Search for the cell housing the specified text and yield its (x, y) center coordinate. 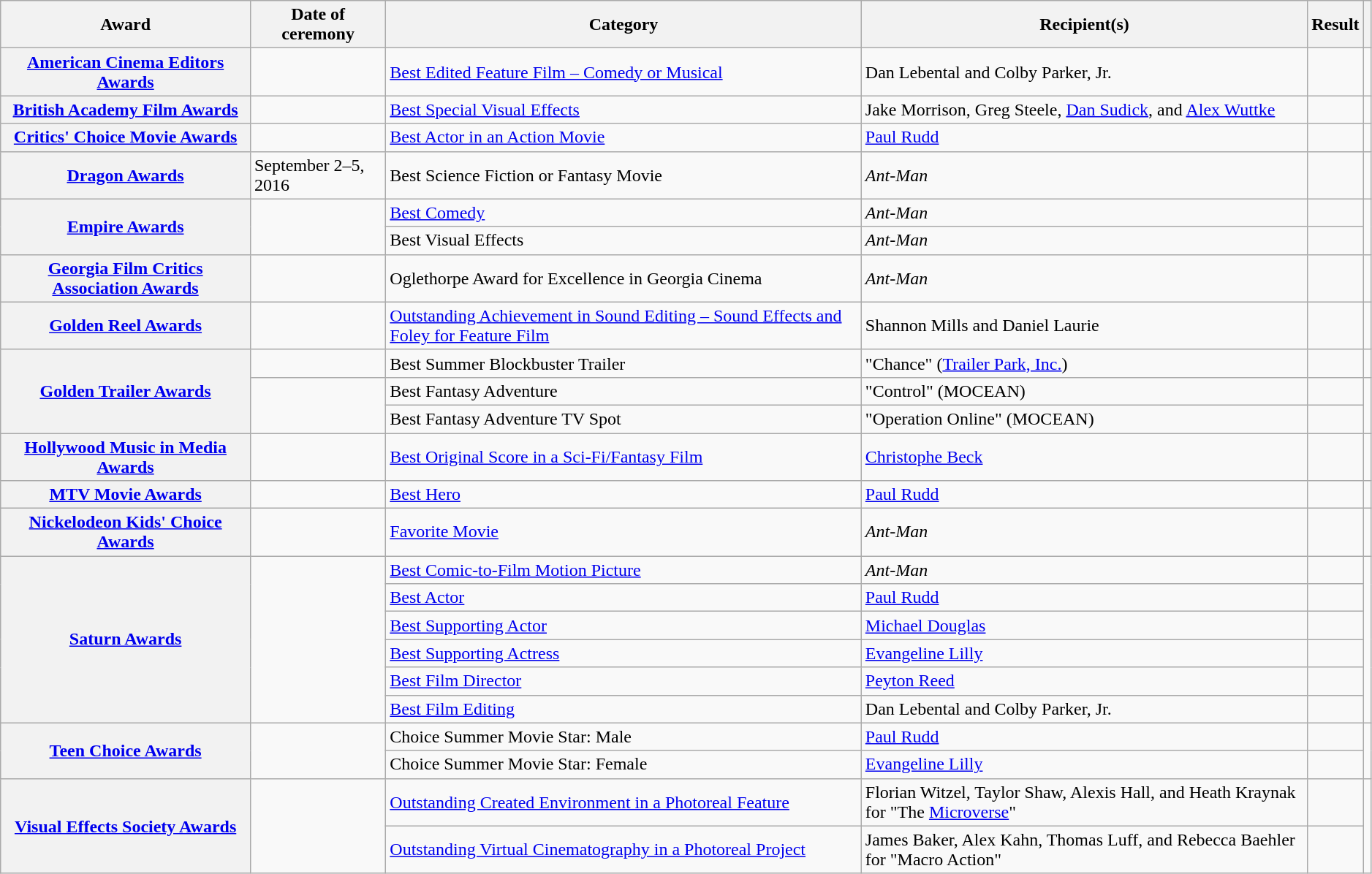
Best Summer Blockbuster Trailer (624, 363)
Golden Trailer Awards (126, 391)
"Chance" (Trailer Park, Inc.) (1084, 363)
Best Fantasy Adventure TV Spot (624, 419)
Choice Summer Movie Star: Female (624, 764)
Best Special Visual Effects (624, 110)
Teen Choice Awards (126, 750)
American Cinema Editors Awards (126, 72)
Best Edited Feature Film – Comedy or Musical (624, 72)
Date of ceremony (317, 25)
Favorite Movie (624, 532)
Best Hero (624, 495)
Best Supporting Actress (624, 653)
Result (1335, 25)
Outstanding Achievement in Sound Editing – Sound Effects and Foley for Feature Film (624, 326)
Hollywood Music in Media Awards (126, 456)
Outstanding Virtual Cinematography in a Photoreal Project (624, 849)
September 2–5, 2016 (317, 175)
British Academy Film Awards (126, 110)
Florian Witzel, Taylor Shaw, Alexis Hall, and Heath Kraynak for "The Microverse" (1084, 802)
Choice Summer Movie Star: Male (624, 737)
Nickelodeon Kids' Choice Awards (126, 532)
Jake Morrison, Greg Steele, Dan Sudick, and Alex Wuttke (1084, 110)
Oglethorpe Award for Excellence in Georgia Cinema (624, 278)
Outstanding Created Environment in a Photoreal Feature (624, 802)
Best Comic-to-Film Motion Picture (624, 570)
Dragon Awards (126, 175)
Best Fantasy Adventure (624, 391)
Best Comedy (624, 213)
"Control" (MOCEAN) (1084, 391)
Empire Awards (126, 227)
Best Film Editing (624, 709)
Best Science Fiction or Fantasy Movie (624, 175)
Peyton Reed (1084, 681)
"Operation Online" (MOCEAN) (1084, 419)
Recipient(s) (1084, 25)
Golden Reel Awards (126, 326)
Best Visual Effects (624, 240)
Award (126, 25)
Georgia Film Critics Association Awards (126, 278)
Critics' Choice Movie Awards (126, 137)
Best Actor (624, 598)
Visual Effects Society Awards (126, 826)
Category (624, 25)
MTV Movie Awards (126, 495)
Shannon Mills and Daniel Laurie (1084, 326)
Saturn Awards (126, 639)
Best Actor in an Action Movie (624, 137)
Best Original Score in a Sci-Fi/Fantasy Film (624, 456)
Christophe Beck (1084, 456)
Best Film Director (624, 681)
James Baker, Alex Kahn, Thomas Luff, and Rebecca Baehler for "Macro Action" (1084, 849)
Michael Douglas (1084, 626)
Best Supporting Actor (624, 626)
